For the text-containing cell, return its midpoint in (x, y) coordinate format. 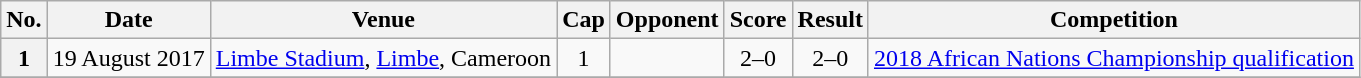
Result (830, 20)
Date (128, 20)
Venue (383, 20)
Opponent (667, 20)
2018 African Nations Championship qualification (1114, 58)
Score (758, 20)
19 August 2017 (128, 58)
Cap (584, 20)
No. (24, 20)
Limbe Stadium, Limbe, Cameroon (383, 58)
Competition (1114, 20)
